Pinpoint the cell where the given text exists, returning its (x, y) midpoint coordinate. 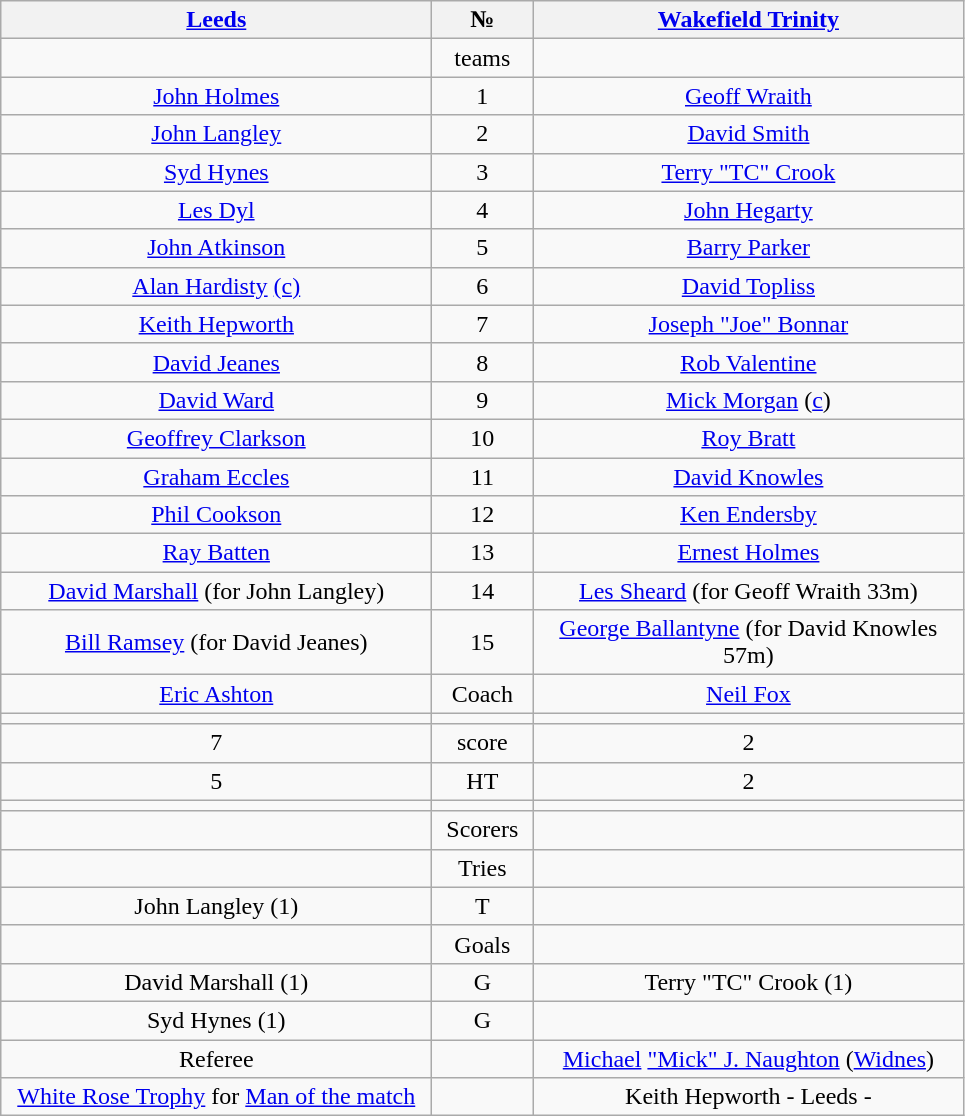
Graham Eccles (216, 477)
13 (482, 553)
White Rose Trophy for Man of the match (216, 1097)
Terry "TC" Crook (748, 172)
Keith Hepworth (216, 324)
Mick Morgan (c) (748, 400)
Syd Hynes (216, 172)
14 (482, 591)
John Atkinson (216, 248)
11 (482, 477)
3 (482, 172)
Barry Parker (748, 248)
John Langley (1) (216, 906)
Roy Bratt (748, 438)
David Marshall (for John Langley) (216, 591)
Ken Endersby (748, 515)
Alan Hardisty (c) (216, 286)
1 (482, 96)
Bill Ramsey (for David Jeanes) (216, 642)
David Topliss (748, 286)
David Ward (216, 400)
15 (482, 642)
Syd Hynes (1) (216, 1020)
Keith Hepworth - Leeds - (748, 1097)
John Hegarty (748, 210)
score (482, 743)
Les Dyl (216, 210)
9 (482, 400)
HT (482, 781)
T (482, 906)
Michael "Mick" J. Naughton (Widnes) (748, 1059)
Geoff Wraith (748, 96)
8 (482, 362)
Les Sheard (for Geoff Wraith 33m) (748, 591)
David Knowles (748, 477)
Rob Valentine (748, 362)
Tries (482, 868)
Ray Batten (216, 553)
David Smith (748, 134)
Joseph "Joe" Bonnar (748, 324)
6 (482, 286)
Coach (482, 694)
Phil Cookson (216, 515)
Eric Ashton (216, 694)
Geoffrey Clarkson (216, 438)
№ (482, 20)
10 (482, 438)
George Ballantyne (for David Knowles 57m) (748, 642)
David Jeanes (216, 362)
David Marshall (1) (216, 982)
Referee (216, 1059)
4 (482, 210)
12 (482, 515)
teams (482, 58)
Leeds (216, 20)
John Langley (216, 134)
Terry "TC" Crook (1) (748, 982)
Scorers (482, 830)
Neil Fox (748, 694)
Goals (482, 944)
John Holmes (216, 96)
Wakefield Trinity (748, 20)
Ernest Holmes (748, 553)
